Capture the cell that displays the provided text and extract its [X, Y] central coordinate. 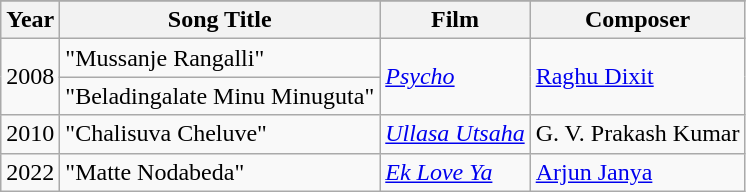
2010 [30, 134]
Ek Love Ya [455, 172]
"Mussanje Rangalli" [220, 58]
Song Title [220, 20]
"Beladingalate Minu Minuguta" [220, 96]
Film [455, 20]
Year [30, 20]
2022 [30, 172]
2008 [30, 77]
Raghu Dixit [638, 77]
"Chalisuva Cheluve" [220, 134]
G. V. Prakash Kumar [638, 134]
Ullasa Utsaha [455, 134]
Composer [638, 20]
Arjun Janya [638, 172]
Psycho [455, 77]
"Matte Nodabeda" [220, 172]
